For the text-containing cell, return its midpoint in (X, Y) coordinate format. 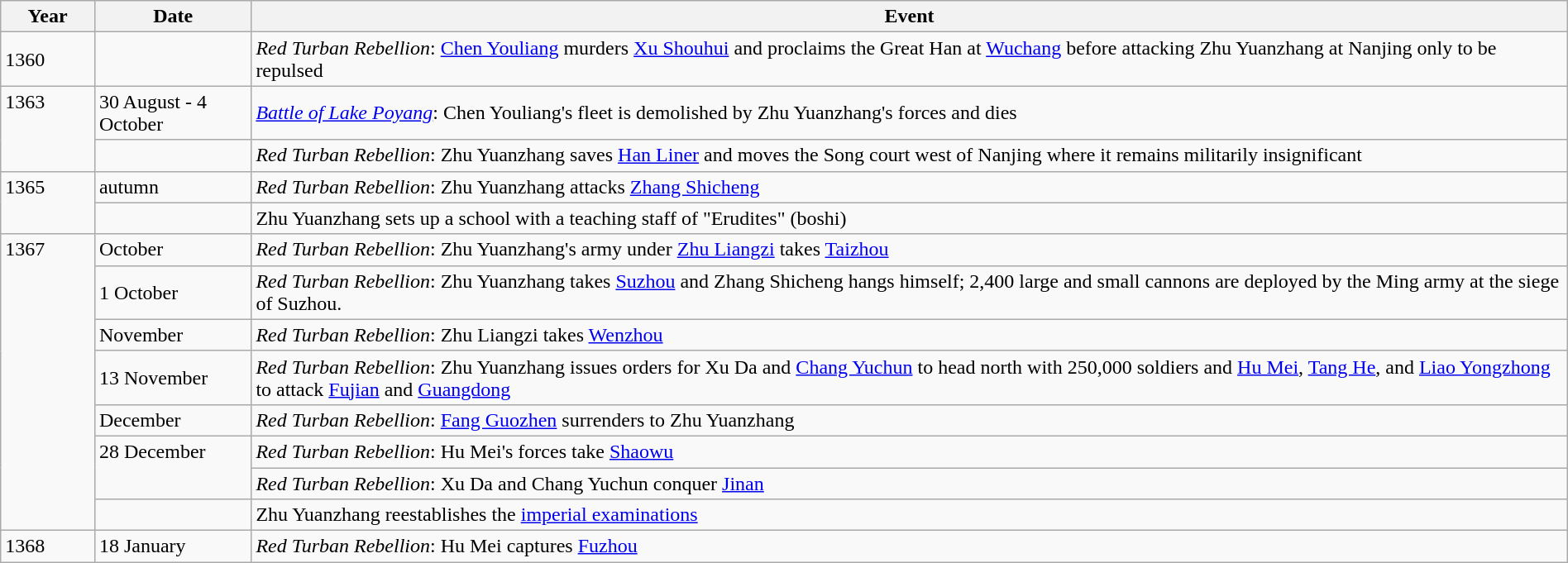
1368 (48, 546)
Event (910, 17)
1 October (172, 293)
Red Turban Rebellion: Hu Mei's forces take Shaowu (910, 451)
1363 (48, 129)
December (172, 420)
1367 (48, 382)
October (172, 250)
Red Turban Rebellion: Xu Da and Chang Yuchun conquer Jinan (910, 484)
30 August - 4 October (172, 112)
Battle of Lake Poyang: Chen Youliang's fleet is demolished by Zhu Yuanzhang's forces and dies (910, 112)
28 December (172, 467)
Zhu Yuanzhang reestablishes the imperial examinations (910, 515)
Date (172, 17)
autumn (172, 187)
Red Turban Rebellion: Zhu Liangzi takes Wenzhou (910, 335)
Red Turban Rebellion: Zhu Yuanzhang attacks Zhang Shicheng (910, 187)
Red Turban Rebellion: Fang Guozhen surrenders to Zhu Yuanzhang (910, 420)
1360 (48, 60)
13 November (172, 377)
1365 (48, 203)
Red Turban Rebellion: Hu Mei captures Fuzhou (910, 546)
November (172, 335)
18 January (172, 546)
Red Turban Rebellion: Zhu Yuanzhang's army under Zhu Liangzi takes Taizhou (910, 250)
Year (48, 17)
Zhu Yuanzhang sets up a school with a teaching staff of "Erudites" (boshi) (910, 218)
Red Turban Rebellion: Zhu Yuanzhang saves Han Liner and moves the Song court west of Nanjing where it remains militarily insignificant (910, 155)
